Detect which cell encompasses the target text, then output its [x, y] center coordinate. 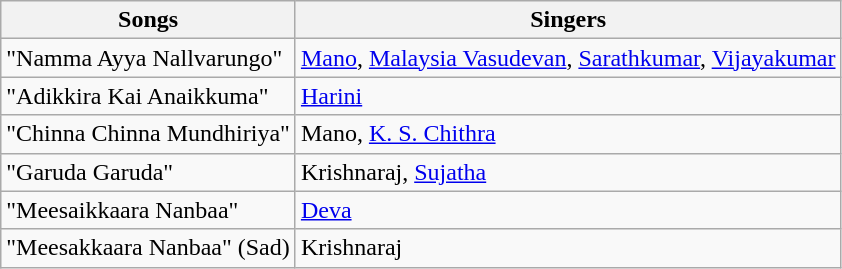
Mano, Malaysia Vasudevan, Sarathkumar, Vijayakumar [568, 58]
Singers [568, 20]
Songs [148, 20]
Krishnaraj, Sujatha [568, 172]
"Chinna Chinna Mundhiriya" [148, 134]
"Namma Ayya Nallvarungo" [148, 58]
"Meesakkaara Nanbaa" (Sad) [148, 248]
Mano, K. S. Chithra [568, 134]
"Garuda Garuda" [148, 172]
Krishnaraj [568, 248]
Deva [568, 210]
"Meesaikkaara Nanbaa" [148, 210]
Harini [568, 96]
"Adikkira Kai Anaikkuma" [148, 96]
